Pinpoint the cell where the given text exists, returning its (X, Y) midpoint coordinate. 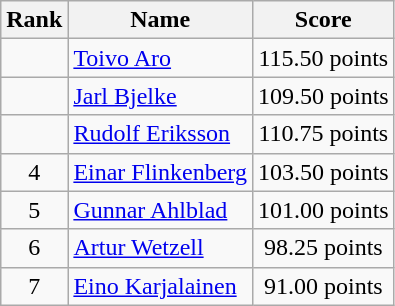
103.50 points (323, 172)
6 (34, 248)
5 (34, 210)
7 (34, 286)
Toivo Aro (160, 58)
4 (34, 172)
Gunnar Ahlblad (160, 210)
115.50 points (323, 58)
Rank (34, 20)
Name (160, 20)
Rudolf Eriksson (160, 134)
Eino Karjalainen (160, 286)
Jarl Bjelke (160, 96)
109.50 points (323, 96)
Artur Wetzell (160, 248)
91.00 points (323, 286)
Einar Flinkenberg (160, 172)
Score (323, 20)
110.75 points (323, 134)
101.00 points (323, 210)
98.25 points (323, 248)
